Detect which cell encompasses the target text, then output its [x, y] center coordinate. 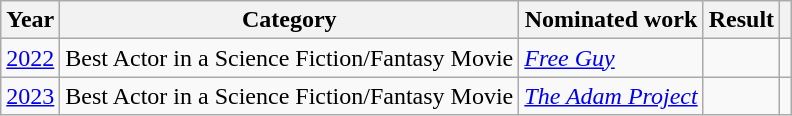
Category [290, 20]
Nominated work [611, 20]
Year [30, 20]
2023 [30, 96]
Free Guy [611, 58]
The Adam Project [611, 96]
2022 [30, 58]
Result [741, 20]
